Identify which cell holds the provided text, then report its [X, Y] central coordinate. 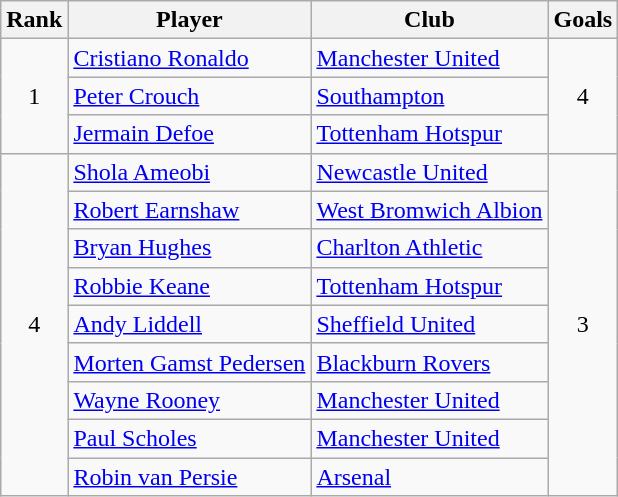
Charlton Athletic [430, 248]
Morten Gamst Pedersen [190, 362]
Peter Crouch [190, 96]
West Bromwich Albion [430, 210]
Andy Liddell [190, 324]
Paul Scholes [190, 438]
Arsenal [430, 477]
Newcastle United [430, 172]
Cristiano Ronaldo [190, 58]
Wayne Rooney [190, 400]
Jermain Defoe [190, 134]
Rank [34, 20]
Robbie Keane [190, 286]
3 [583, 324]
Bryan Hughes [190, 248]
Robin van Persie [190, 477]
Player [190, 20]
Southampton [430, 96]
Shola Ameobi [190, 172]
Blackburn Rovers [430, 362]
Club [430, 20]
Goals [583, 20]
Robert Earnshaw [190, 210]
Sheffield United [430, 324]
1 [34, 96]
